Extract the [x, y] coordinate from the center of the cell holding the provided text.  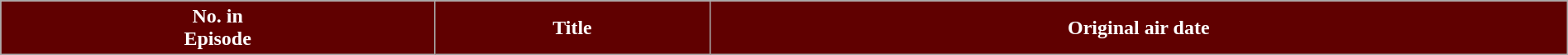
Original air date [1138, 28]
Title [572, 28]
No. inEpisode [218, 28]
